From the cell containing the given text, extract its center point as [X, Y] coordinate. 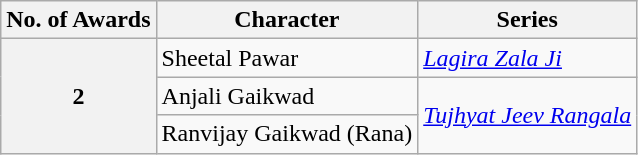
Character [287, 20]
Tujhyat Jeev Rangala [528, 115]
No. of Awards [78, 20]
Anjali Gaikwad [287, 96]
Series [528, 20]
2 [78, 96]
Lagira Zala Ji [528, 58]
Ranvijay Gaikwad (Rana) [287, 134]
Sheetal Pawar [287, 58]
